Output the [x, y] coordinate of the center of the cell containing the given text.  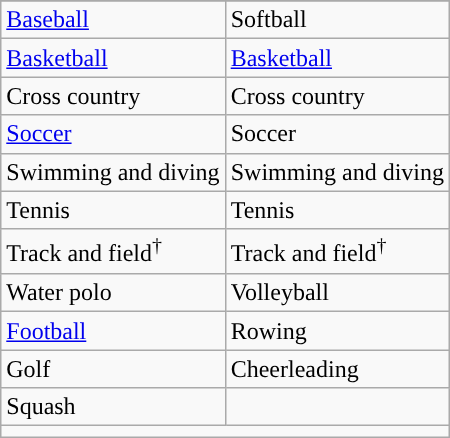
Football [113, 331]
Cheerleading [337, 369]
Rowing [337, 331]
Golf [113, 369]
Softball [337, 20]
Volleyball [337, 293]
Squash [113, 407]
Baseball [113, 20]
Water polo [113, 293]
